Locate the cell with the specified text and output its [X, Y] center coordinate. 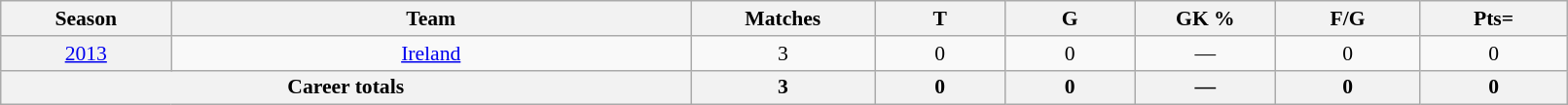
G [1069, 18]
T [940, 18]
Pts= [1493, 18]
F/G [1347, 18]
2013 [86, 53]
GK % [1205, 18]
Season [86, 18]
Matches [783, 18]
Team [431, 18]
Career totals [346, 87]
Ireland [431, 53]
